For the text-containing cell, return its midpoint in [X, Y] coordinate format. 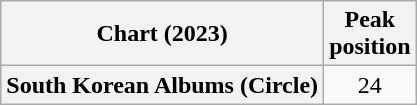
24 [370, 85]
South Korean Albums (Circle) [162, 85]
Chart (2023) [162, 34]
Peakposition [370, 34]
